Capture the cell that displays the provided text and extract its (x, y) central coordinate. 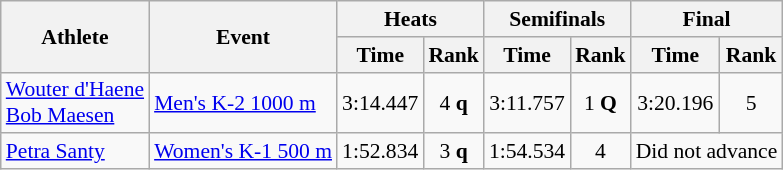
3:14.447 (380, 102)
1:54.534 (527, 152)
Men's K-2 1000 m (243, 102)
1 Q (600, 102)
Petra Santy (75, 152)
1:52.834 (380, 152)
Heats (410, 19)
Did not advance (707, 152)
3:11.757 (527, 102)
Athlete (75, 36)
Event (243, 36)
Wouter d'Haene Bob Maesen (75, 102)
4 (600, 152)
3 q (454, 152)
3:20.196 (676, 102)
5 (752, 102)
4 q (454, 102)
Semifinals (558, 19)
Women's K-1 500 m (243, 152)
Final (707, 19)
